Locate the cell with the specified text and output its [X, Y] center coordinate. 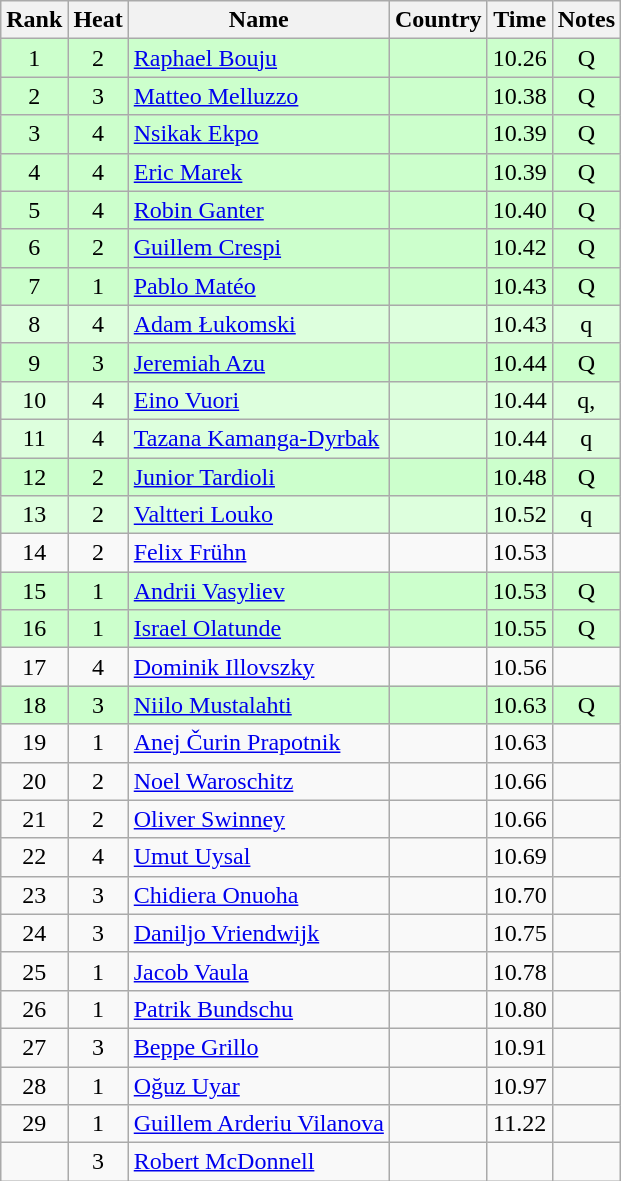
10.52 [520, 515]
Dominik Illovszky [258, 667]
Matteo Melluzzo [258, 96]
Umut Uysal [258, 857]
10.40 [520, 210]
10.55 [520, 629]
20 [34, 781]
Guillem Arderiu Vilanova [258, 1124]
Beppe Grillo [258, 1047]
Noel Waroschitz [258, 781]
Felix Frühn [258, 553]
10.38 [520, 96]
9 [34, 362]
14 [34, 553]
10.80 [520, 1009]
Andrii Vasyliev [258, 591]
8 [34, 324]
29 [34, 1124]
Time [520, 20]
10.42 [520, 248]
25 [34, 971]
Patrik Bundschu [258, 1009]
Adam Łukomski [258, 324]
10.69 [520, 857]
13 [34, 515]
15 [34, 591]
Robin Ganter [258, 210]
10.78 [520, 971]
10.91 [520, 1047]
11 [34, 438]
Junior Tardioli [258, 477]
Guillem Crespi [258, 248]
Anej Čurin Prapotnik [258, 743]
10.75 [520, 933]
Pablo Matéo [258, 286]
10.56 [520, 667]
Tazana Kamanga-Dyrbak [258, 438]
Chidiera Onuoha [258, 895]
21 [34, 819]
6 [34, 248]
10.48 [520, 477]
Heat [98, 20]
q, [586, 400]
Israel Olatunde [258, 629]
7 [34, 286]
Nsikak Ekpo [258, 134]
10.70 [520, 895]
Jeremiah Azu [258, 362]
16 [34, 629]
Jacob Vaula [258, 971]
10.26 [520, 58]
Valtteri Louko [258, 515]
Notes [586, 20]
17 [34, 667]
27 [34, 1047]
24 [34, 933]
10 [34, 400]
Robert McDonnell [258, 1162]
Rank [34, 20]
5 [34, 210]
23 [34, 895]
Name [258, 20]
11.22 [520, 1124]
28 [34, 1085]
Eric Marek [258, 172]
19 [34, 743]
22 [34, 857]
18 [34, 705]
12 [34, 477]
10.97 [520, 1085]
Oğuz Uyar [258, 1085]
26 [34, 1009]
Oliver Swinney [258, 819]
Country [438, 20]
Daniljo Vriendwijk [258, 933]
Raphael Bouju [258, 58]
Niilo Mustalahti [258, 705]
Eino Vuori [258, 400]
